Return (X, Y) of the center of cell containing provided text 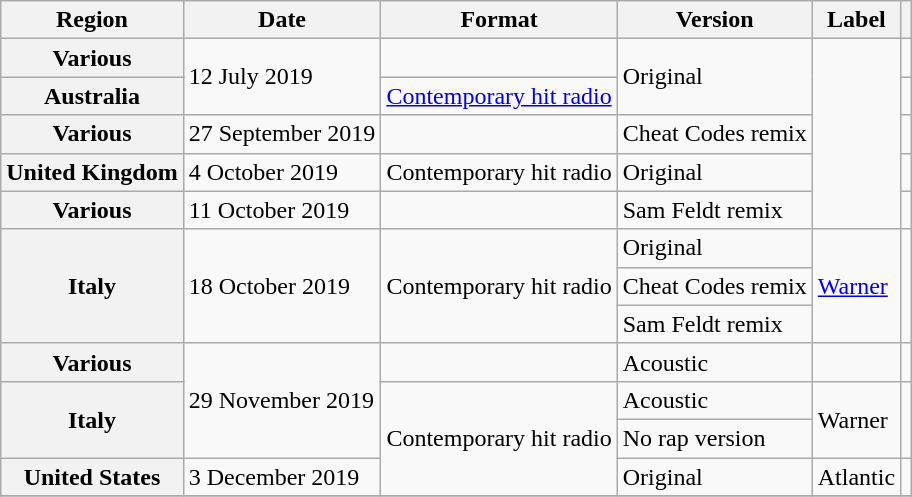
Format (499, 20)
Region (92, 20)
12 July 2019 (282, 77)
4 October 2019 (282, 172)
Version (714, 20)
29 November 2019 (282, 400)
Atlantic (856, 477)
Australia (92, 96)
11 October 2019 (282, 210)
18 October 2019 (282, 286)
United States (92, 477)
No rap version (714, 438)
3 December 2019 (282, 477)
Date (282, 20)
Label (856, 20)
27 September 2019 (282, 134)
United Kingdom (92, 172)
